Capture the cell that displays the provided text and extract its (X, Y) central coordinate. 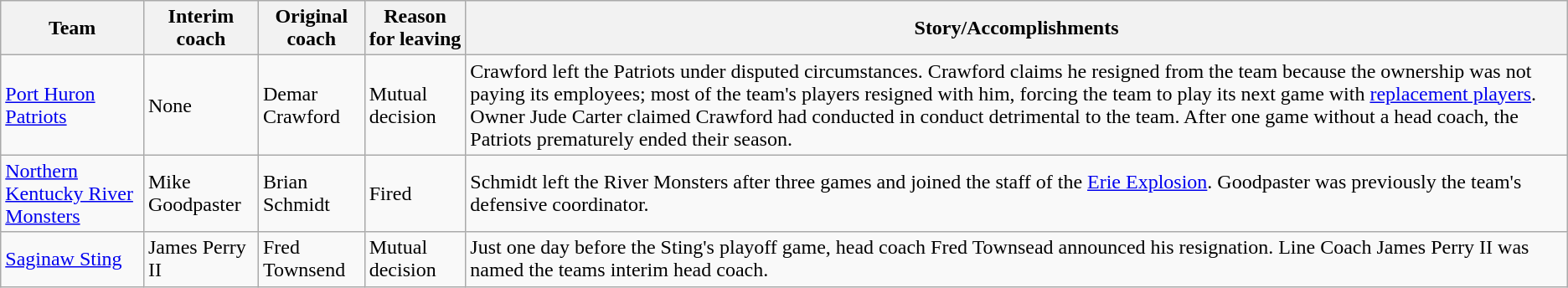
Original coach (312, 28)
Demar Crawford (312, 105)
Brian Schmidt (312, 193)
Mike Goodpaster (201, 193)
James Perry II (201, 260)
Reason for leaving (415, 28)
None (201, 105)
Fred Townsend (312, 260)
Team (72, 28)
Fired (415, 193)
Northern Kentucky River Monsters (72, 193)
Port Huron Patriots (72, 105)
Story/Accomplishments (1017, 28)
Saginaw Sting (72, 260)
Interim coach (201, 28)
